Pinpoint the cell where the given text exists, returning its [x, y] midpoint coordinate. 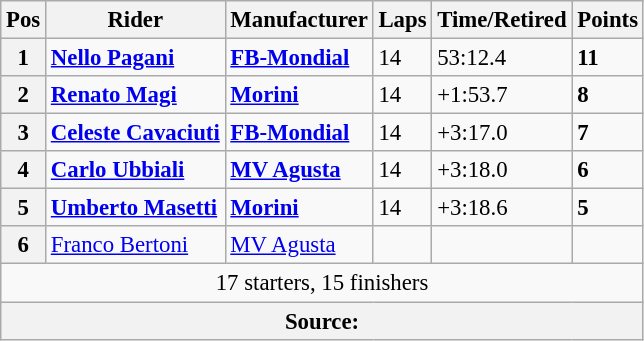
17 starters, 15 finishers [322, 283]
1 [24, 58]
Laps [402, 20]
Source: [322, 321]
Celeste Cavaciuti [136, 133]
+3:18.0 [502, 170]
Pos [24, 20]
11 [608, 58]
8 [608, 95]
Manufacturer [299, 20]
Carlo Ubbiali [136, 170]
53:12.4 [502, 58]
Points [608, 20]
Time/Retired [502, 20]
+1:53.7 [502, 95]
7 [608, 133]
+3:18.6 [502, 208]
Rider [136, 20]
2 [24, 95]
Umberto Masetti [136, 208]
3 [24, 133]
+3:17.0 [502, 133]
Renato Magi [136, 95]
4 [24, 170]
Franco Bertoni [136, 245]
Nello Pagani [136, 58]
